Extract the [X, Y] coordinate from the center of the cell holding the provided text.  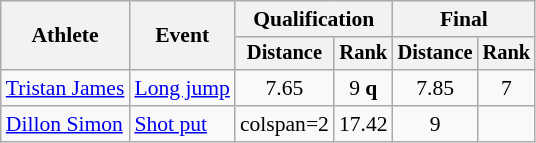
Tristan James [66, 88]
Athlete [66, 36]
Dillon Simon [66, 124]
7 [507, 88]
Long jump [182, 88]
17.42 [364, 124]
7.85 [436, 88]
Shot put [182, 124]
9 [436, 124]
9 q [364, 88]
Final [464, 19]
7.65 [284, 88]
Event [182, 36]
colspan=2 [284, 124]
Qualification [314, 19]
